For the text-containing cell, return its midpoint in [x, y] coordinate format. 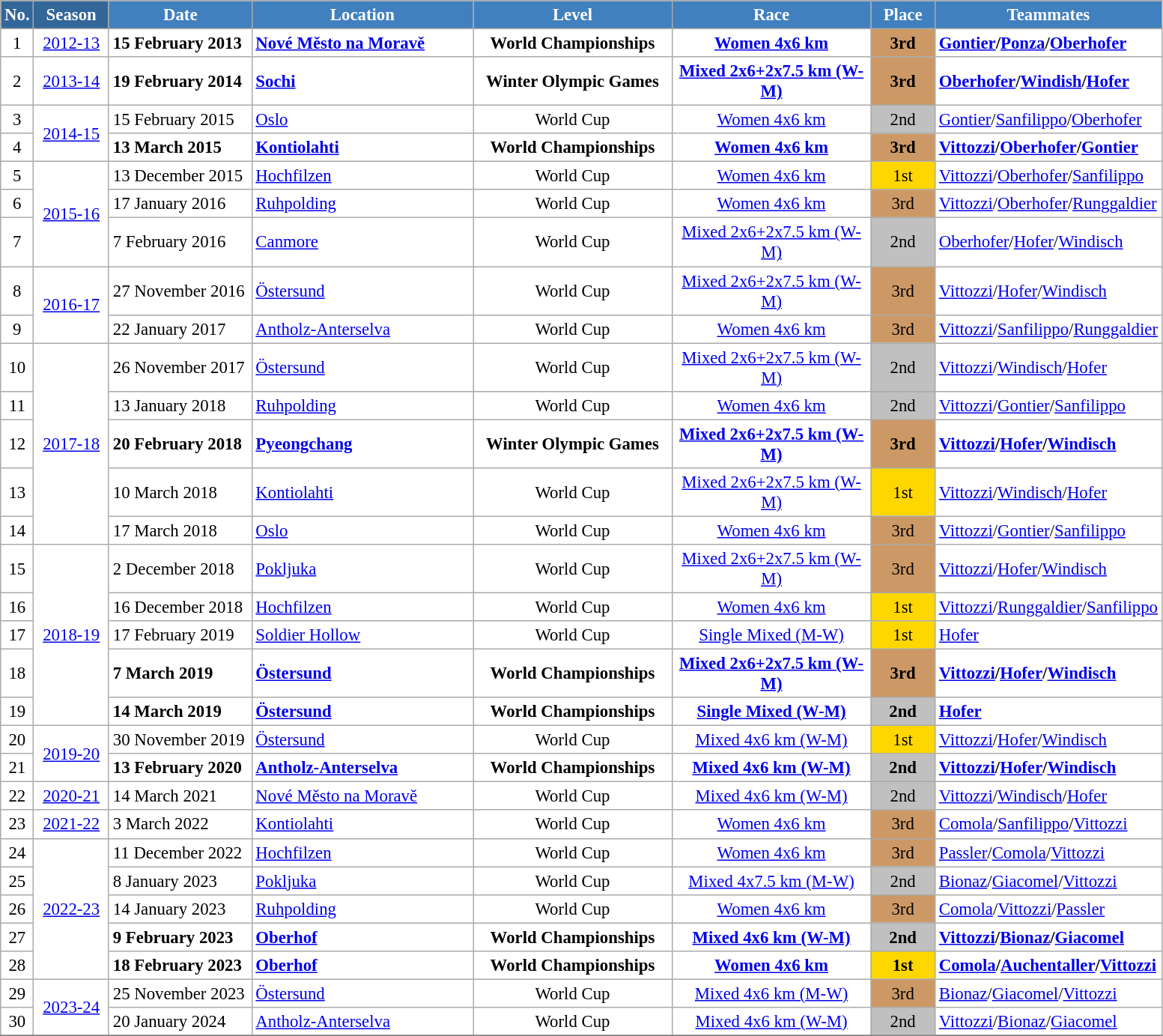
2 [17, 81]
Canmore [362, 243]
20 January 2024 [180, 1022]
2014-15 [72, 133]
26 [17, 909]
8 [17, 291]
Vittozzi/Runggaldier/Sanfilippo [1048, 607]
Oberhofer/Windish/Hofer [1048, 81]
18 February 2023 [180, 966]
Location [362, 15]
10 [17, 367]
2016-17 [72, 305]
25 [17, 881]
27 [17, 937]
24 [17, 852]
17 [17, 635]
3 March 2022 [180, 825]
9 February 2023 [180, 937]
15 [17, 569]
Vittozzi/Oberhofer/Gontier [1048, 148]
11 December 2022 [180, 852]
2013-14 [72, 81]
19 February 2014 [180, 81]
Season [72, 15]
Gontier/Ponza/Oberhofer [1048, 43]
Vittozzi/Oberhofer/Runggaldier [1048, 205]
Gontier/Sanfilippo/Oberhofer [1048, 120]
Oberhofer/Hofer/Windisch [1048, 243]
1 [17, 43]
18 [17, 674]
Teammates [1048, 15]
28 [17, 966]
2022-23 [72, 909]
14 March 2019 [180, 712]
13 March 2015 [180, 148]
Sochi [362, 81]
Comola/Vittozzi/Passler [1048, 909]
13 January 2018 [180, 405]
14 [17, 530]
Comola/Auchentaller/Vittozzi [1048, 966]
4 [17, 148]
14 January 2023 [180, 909]
2017-18 [72, 443]
15 February 2013 [180, 43]
26 November 2017 [180, 367]
30 November 2019 [180, 740]
Race [771, 15]
14 March 2021 [180, 796]
20 [17, 740]
13 December 2015 [180, 176]
7 [17, 243]
2 December 2018 [180, 569]
16 December 2018 [180, 607]
8 January 2023 [180, 881]
20 February 2018 [180, 443]
9 [17, 329]
25 November 2023 [180, 993]
29 [17, 993]
No. [17, 15]
30 [17, 1022]
Pyeongchang [362, 443]
17 January 2016 [180, 205]
Passler/Comola/Vittozzi [1048, 852]
Mixed 4x6 km (M-W) [771, 993]
Vittozzi/Oberhofer/Sanfilippo [1048, 176]
Place [903, 15]
Soldier Hollow [362, 635]
Single Mixed (W-M) [771, 712]
10 March 2018 [180, 493]
2018-19 [72, 635]
2023-24 [72, 1007]
21 [17, 768]
17 February 2019 [180, 635]
2020-21 [72, 796]
17 March 2018 [180, 530]
Date [180, 15]
Vittozzi/Sanfilippo/Runggaldier [1048, 329]
5 [17, 176]
6 [17, 205]
12 [17, 443]
15 February 2015 [180, 120]
7 March 2019 [180, 674]
7 February 2016 [180, 243]
2021-22 [72, 825]
19 [17, 712]
16 [17, 607]
13 February 2020 [180, 768]
13 [17, 493]
22 [17, 796]
23 [17, 825]
2019-20 [72, 754]
22 January 2017 [180, 329]
Level [573, 15]
Single Mixed (M-W) [771, 635]
Comola/Sanfilippo/Vittozzi [1048, 825]
2015-16 [72, 214]
27 November 2016 [180, 291]
2012-13 [72, 43]
3 [17, 120]
11 [17, 405]
Mixed 4x7.5 km (M-W) [771, 881]
